Return the (X, Y) coordinate for the center point of the cell that contains the specified text.  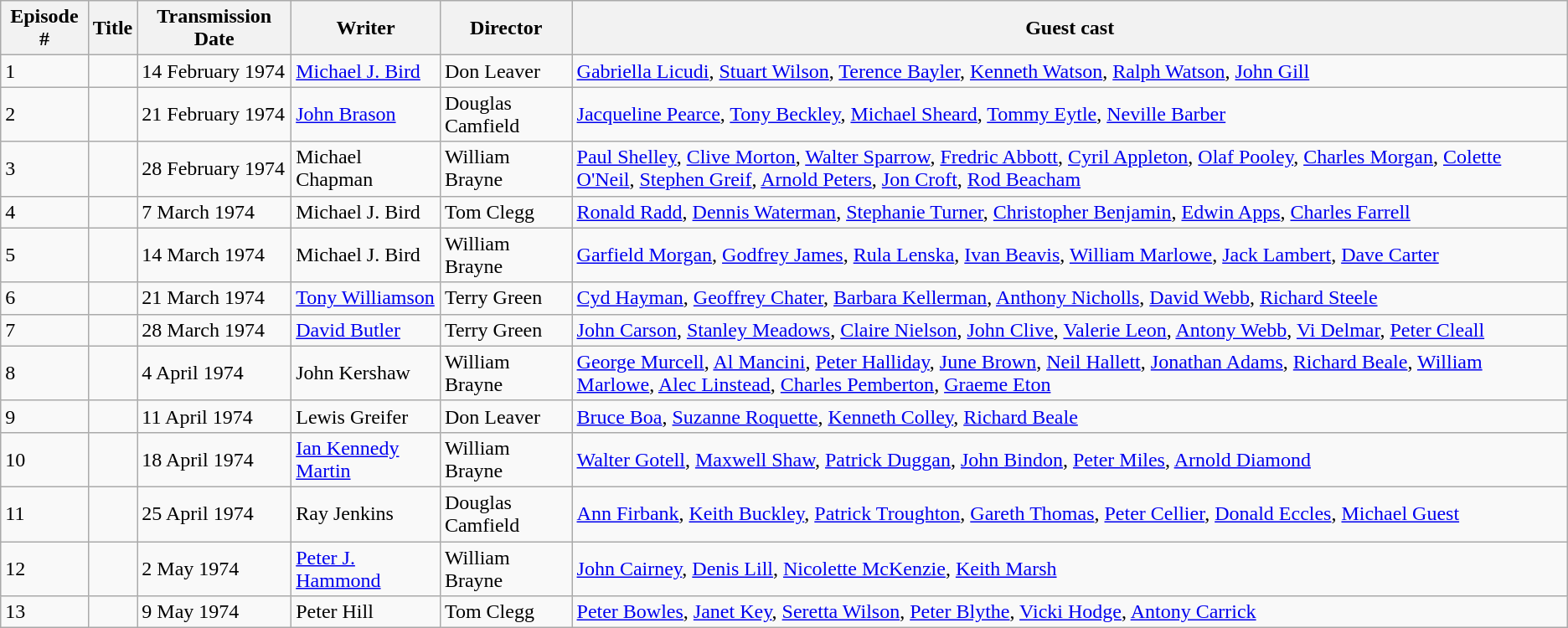
Bruce Boa, Suzanne Roquette, Kenneth Colley, Richard Beale (1070, 416)
Title (112, 28)
3 (44, 169)
21 March 1974 (214, 298)
4 April 1974 (214, 373)
25 April 1974 (214, 514)
Ann Firbank, Keith Buckley, Patrick Troughton, Gareth Thomas, Peter Cellier, Donald Eccles, Michael Guest (1070, 514)
John Carson, Stanley Meadows, Claire Nielson, John Clive, Valerie Leon, Antony Webb, Vi Delmar, Peter Cleall (1070, 330)
Ray Jenkins (366, 514)
Ian Kennedy Martin (366, 459)
John Kershaw (366, 373)
7 (44, 330)
28 March 1974 (214, 330)
John Cairney, Denis Lill, Nicolette McKenzie, Keith Marsh (1070, 568)
14 March 1974 (214, 255)
Cyd Hayman, Geoffrey Chater, Barbara Kellerman, Anthony Nicholls, David Webb, Richard Steele (1070, 298)
2 (44, 114)
21 February 1974 (214, 114)
Transmission Date (214, 28)
John Brason (366, 114)
7 March 1974 (214, 212)
12 (44, 568)
Episode # (44, 28)
Guest cast (1070, 28)
Ronald Radd, Dennis Waterman, Stephanie Turner, Christopher Benjamin, Edwin Apps, Charles Farrell (1070, 212)
2 May 1974 (214, 568)
6 (44, 298)
Tony Williamson (366, 298)
1 (44, 71)
14 February 1974 (214, 71)
Garfield Morgan, Godfrey James, Rula Lenska, Ivan Beavis, William Marlowe, Jack Lambert, Dave Carter (1070, 255)
5 (44, 255)
Jacqueline Pearce, Tony Beckley, Michael Sheard, Tommy Eytle, Neville Barber (1070, 114)
Writer (366, 28)
Walter Gotell, Maxwell Shaw, Patrick Duggan, John Bindon, Peter Miles, Arnold Diamond (1070, 459)
18 April 1974 (214, 459)
Gabriella Licudi, Stuart Wilson, Terence Bayler, Kenneth Watson, Ralph Watson, John Gill (1070, 71)
Michael Chapman (366, 169)
11 (44, 514)
Director (506, 28)
Lewis Greifer (366, 416)
11 April 1974 (214, 416)
9 May 1974 (214, 612)
28 February 1974 (214, 169)
David Butler (366, 330)
Peter Bowles, Janet Key, Seretta Wilson, Peter Blythe, Vicki Hodge, Antony Carrick (1070, 612)
Peter Hill (366, 612)
Peter J. Hammond (366, 568)
10 (44, 459)
9 (44, 416)
13 (44, 612)
8 (44, 373)
4 (44, 212)
